Capture the cell that displays the provided text and extract its [x, y] central coordinate. 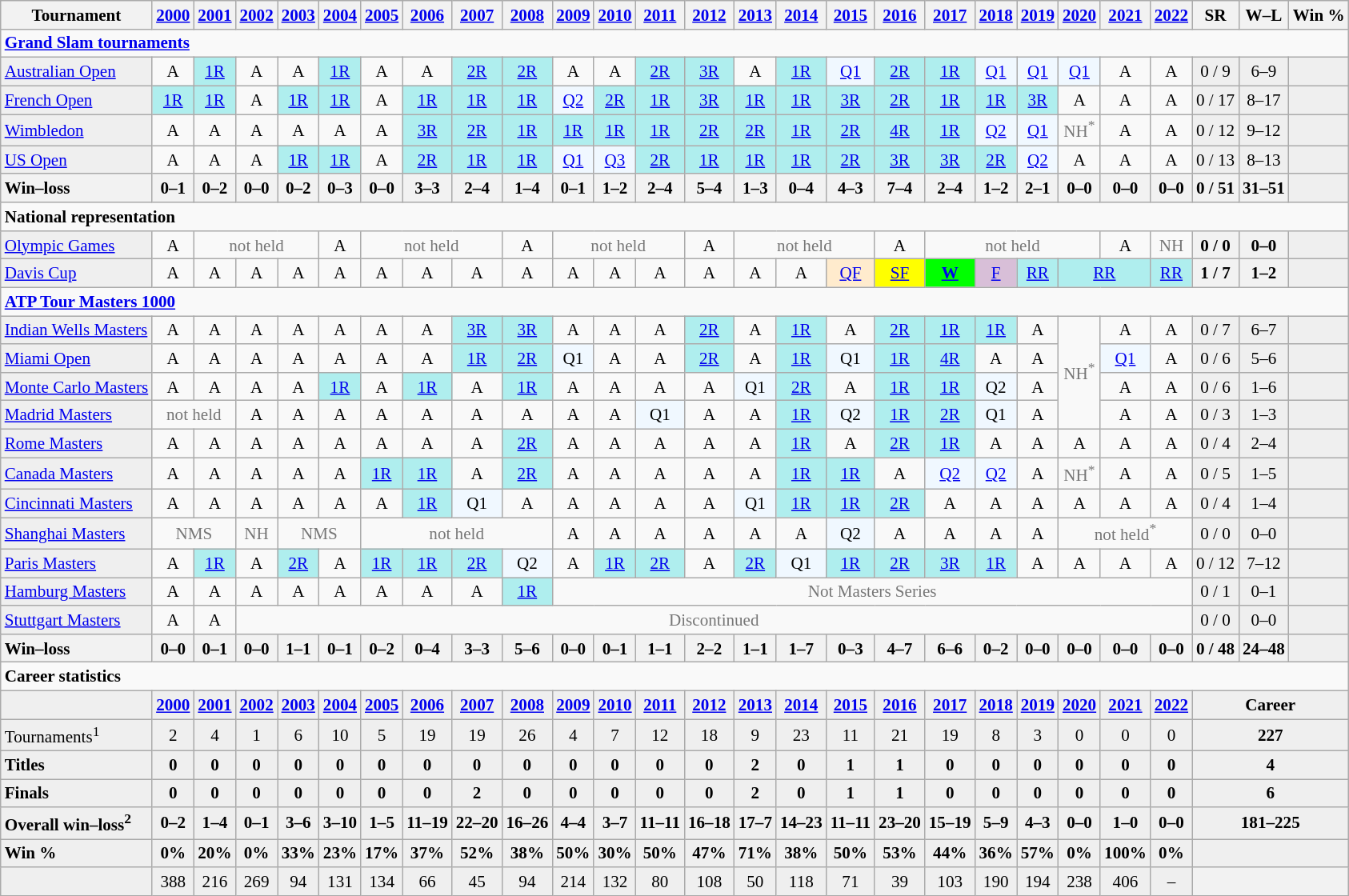
44% [951, 853]
Q3 [614, 160]
0 / 1 [1215, 592]
2–1 [1038, 187]
Career [1271, 704]
11–19 [427, 822]
52% [477, 853]
216 [214, 882]
80 [660, 882]
17–7 [755, 822]
7–12 [1264, 563]
7–4 [899, 187]
3–10 [340, 822]
23–20 [899, 822]
50 [755, 882]
71 [851, 882]
US Open [77, 160]
21 [899, 734]
1 / 7 [1215, 274]
31–51 [1264, 187]
9 [755, 734]
12 [660, 734]
20% [214, 853]
5–4 [709, 187]
Madrid Masters [77, 414]
1–6 [1264, 387]
W [951, 274]
W–L [1264, 14]
23 [802, 734]
Cincinnati Masters [77, 502]
4–7 [899, 648]
6–9 [1264, 72]
108 [709, 882]
0 / 51 [1215, 187]
0 / 13 [1215, 160]
Career statistics [675, 677]
33% [298, 853]
6–6 [951, 648]
Shanghai Masters [77, 533]
Titles [77, 765]
24–48 [1264, 648]
Rome Masters [77, 443]
Not Masters Series [872, 592]
53% [899, 853]
57% [1038, 853]
Paris Masters [77, 563]
0 / 48 [1215, 648]
18 [709, 734]
Olympic Games [77, 245]
4–4 [573, 822]
5–9 [996, 822]
11 [851, 734]
Wimbledon [77, 130]
Davis Cup [77, 274]
0 / 5 [1215, 474]
Discontinued [715, 619]
118 [802, 882]
– [1171, 882]
8 [996, 734]
100% [1125, 853]
Monte Carlo Masters [77, 387]
0 / 9 [1215, 72]
388 [173, 882]
194 [1038, 882]
2–2 [709, 648]
Indian Wells Masters [77, 330]
132 [614, 882]
QF [851, 274]
47% [709, 853]
Tournaments1 [77, 734]
16–18 [709, 822]
Miami Open [77, 358]
190 [996, 882]
9–12 [1264, 130]
45 [477, 882]
3 [1038, 734]
7 [614, 734]
134 [382, 882]
3–6 [298, 822]
238 [1079, 882]
214 [573, 882]
ATP Tour Masters 1000 [675, 301]
406 [1125, 882]
14–23 [802, 822]
39 [899, 882]
36% [996, 853]
22–20 [477, 822]
181–225 [1271, 822]
269 [257, 882]
103 [951, 882]
131 [340, 882]
5 [382, 734]
227 [1271, 734]
Finals [77, 794]
8–13 [1264, 160]
66 [427, 882]
0 / 7 [1215, 330]
37% [427, 853]
Australian Open [77, 72]
French Open [77, 99]
1–7 [802, 648]
30% [614, 853]
F [996, 274]
Grand Slam tournaments [675, 43]
SR [1215, 14]
15–19 [951, 822]
SF [899, 274]
Hamburg Masters [77, 592]
0 / 17 [1215, 99]
71% [755, 853]
Canada Masters [77, 474]
6–7 [1264, 330]
0 / 3 [1215, 414]
National representation [675, 216]
17% [382, 853]
26 [528, 734]
not held* [1125, 533]
1–0 [1125, 822]
16–26 [528, 822]
Tournament [77, 14]
23% [340, 853]
Stuttgart Masters [77, 619]
3–7 [614, 822]
Overall win–loss2 [77, 822]
8–17 [1264, 99]
10 [340, 734]
